Pinpoint the cell where the given text exists, returning its (x, y) midpoint coordinate. 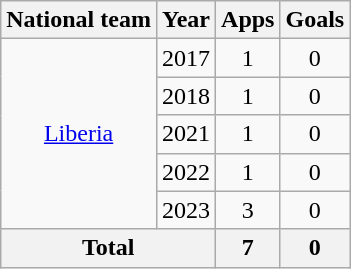
Liberia (79, 134)
7 (248, 248)
2023 (186, 210)
Goals (315, 20)
Year (186, 20)
2021 (186, 134)
3 (248, 210)
2022 (186, 172)
National team (79, 20)
Apps (248, 20)
2018 (186, 96)
Total (108, 248)
2017 (186, 58)
